Provide the [x, y] coordinate of the cell's center where the given text is located.  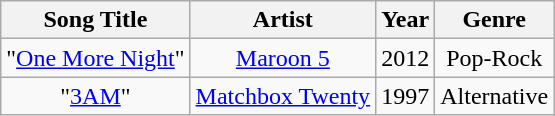
Matchbox Twenty [283, 96]
Year [406, 20]
Genre [494, 20]
1997 [406, 96]
Artist [283, 20]
Alternative [494, 96]
Song Title [96, 20]
"One More Night" [96, 58]
2012 [406, 58]
Pop-Rock [494, 58]
"3AM" [96, 96]
Maroon 5 [283, 58]
